From the cell containing the given text, extract its center point as (x, y) coordinate. 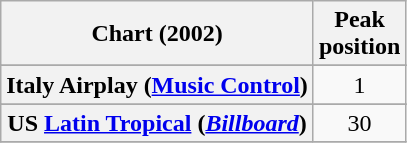
Chart (2002) (158, 34)
Italy Airplay (Music Control) (158, 85)
US Latin Tropical (Billboard) (158, 123)
1 (359, 85)
30 (359, 123)
Peakposition (359, 34)
